Return (x, y) of the center of cell containing provided text 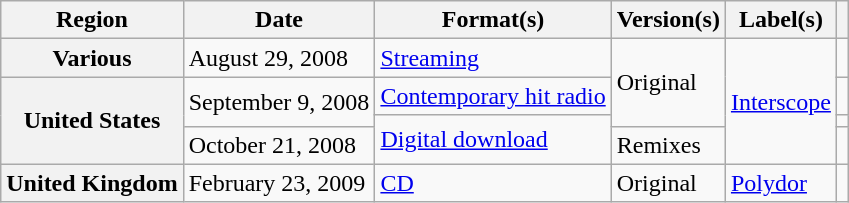
Remixes (668, 145)
Interscope (780, 102)
February 23, 2009 (279, 183)
Contemporary hit radio (493, 96)
October 21, 2008 (279, 145)
United Kingdom (92, 183)
Date (279, 20)
August 29, 2008 (279, 58)
Version(s) (668, 20)
Various (92, 58)
United States (92, 120)
CD (493, 183)
Digital download (493, 140)
Region (92, 20)
Polydor (780, 183)
Label(s) (780, 20)
September 9, 2008 (279, 102)
Streaming (493, 58)
Format(s) (493, 20)
